Search for the cell housing the specified text and yield its (x, y) center coordinate. 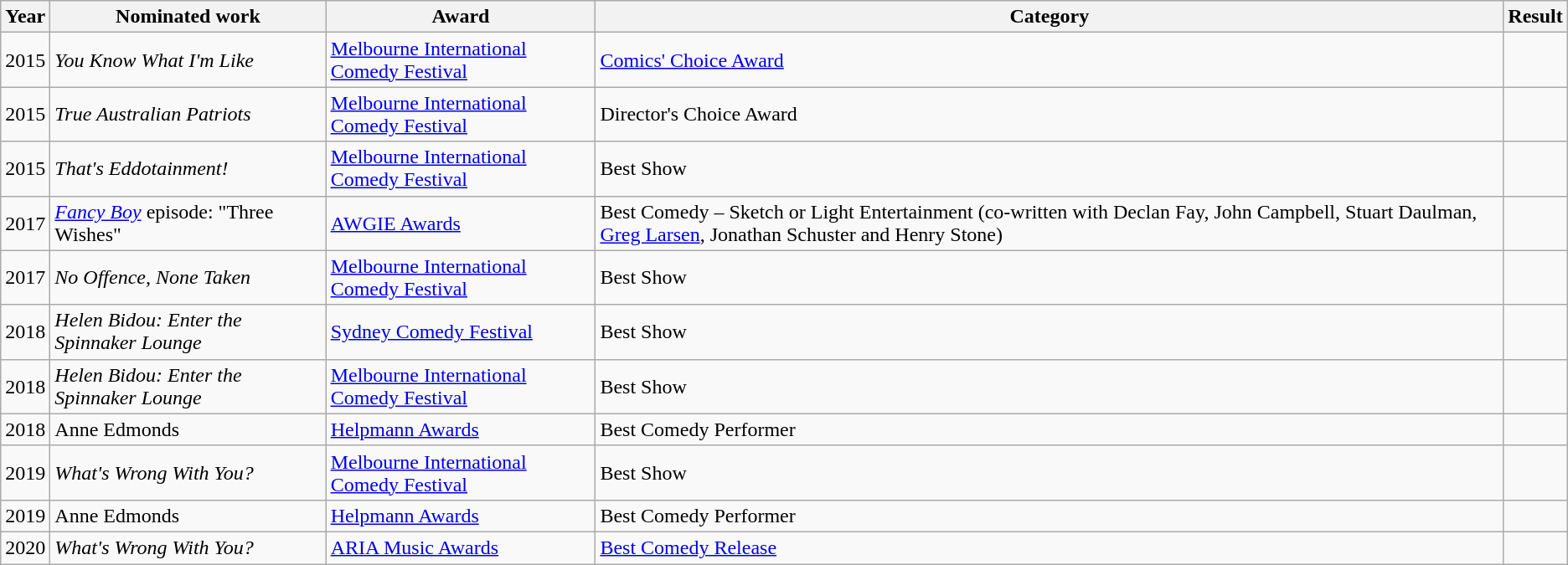
Award (461, 17)
True Australian Patriots (188, 114)
That's Eddotainment! (188, 169)
No Offence, None Taken (188, 278)
Best Comedy Release (1050, 547)
AWGIE Awards (461, 223)
Nominated work (188, 17)
Comics' Choice Award (1050, 60)
Fancy Boy episode: "Three Wishes" (188, 223)
2020 (25, 547)
ARIA Music Awards (461, 547)
Year (25, 17)
Category (1050, 17)
Director's Choice Award (1050, 114)
You Know What I'm Like (188, 60)
Sydney Comedy Festival (461, 331)
Result (1535, 17)
